Pinpoint the cell where the given text exists, returning its (x, y) midpoint coordinate. 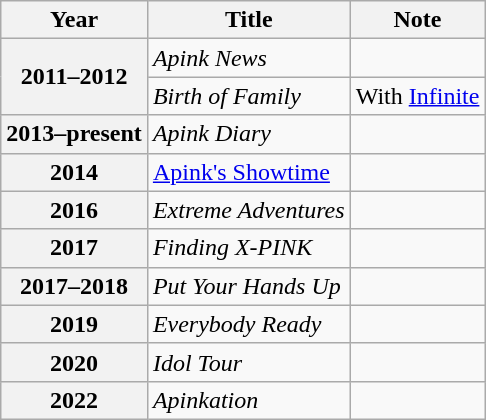
2017 (74, 248)
2019 (74, 324)
Apinkation (248, 400)
Note (418, 20)
2020 (74, 362)
Put Your Hands Up (248, 286)
Apink's Showtime (248, 172)
2013–present (74, 134)
Year (74, 20)
2011–2012 (74, 77)
With Infinite (418, 96)
Finding X-PINK (248, 248)
Apink News (248, 58)
Title (248, 20)
Extreme Adventures (248, 210)
Birth of Family (248, 96)
2017–2018 (74, 286)
2022 (74, 400)
Apink Diary (248, 134)
2014 (74, 172)
2016 (74, 210)
Everybody Ready (248, 324)
Idol Tour (248, 362)
